Capture the cell that displays the provided text and extract its [X, Y] central coordinate. 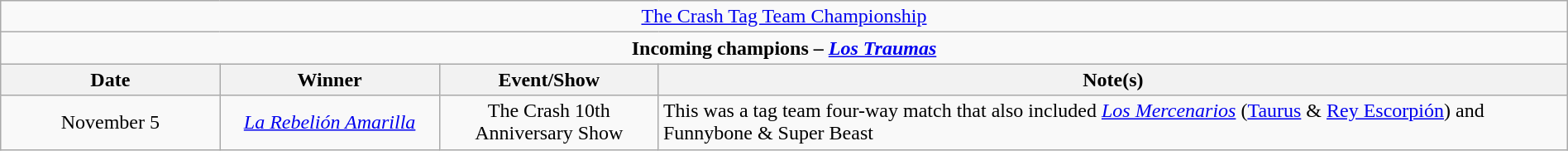
Event/Show [549, 80]
La Rebelión Amarilla [329, 123]
Note(s) [1113, 80]
Winner [329, 80]
The Crash Tag Team Championship [784, 17]
Date [111, 80]
This was a tag team four-way match that also included Los Mercenarios (Taurus & Rey Escorpión) and Funnybone & Super Beast [1113, 123]
Incoming champions – Los Traumas [784, 48]
The Crash 10th Anniversary Show [549, 123]
November 5 [111, 123]
